Find where the given text appears and provide that cell's center as (X, Y) coordinate. 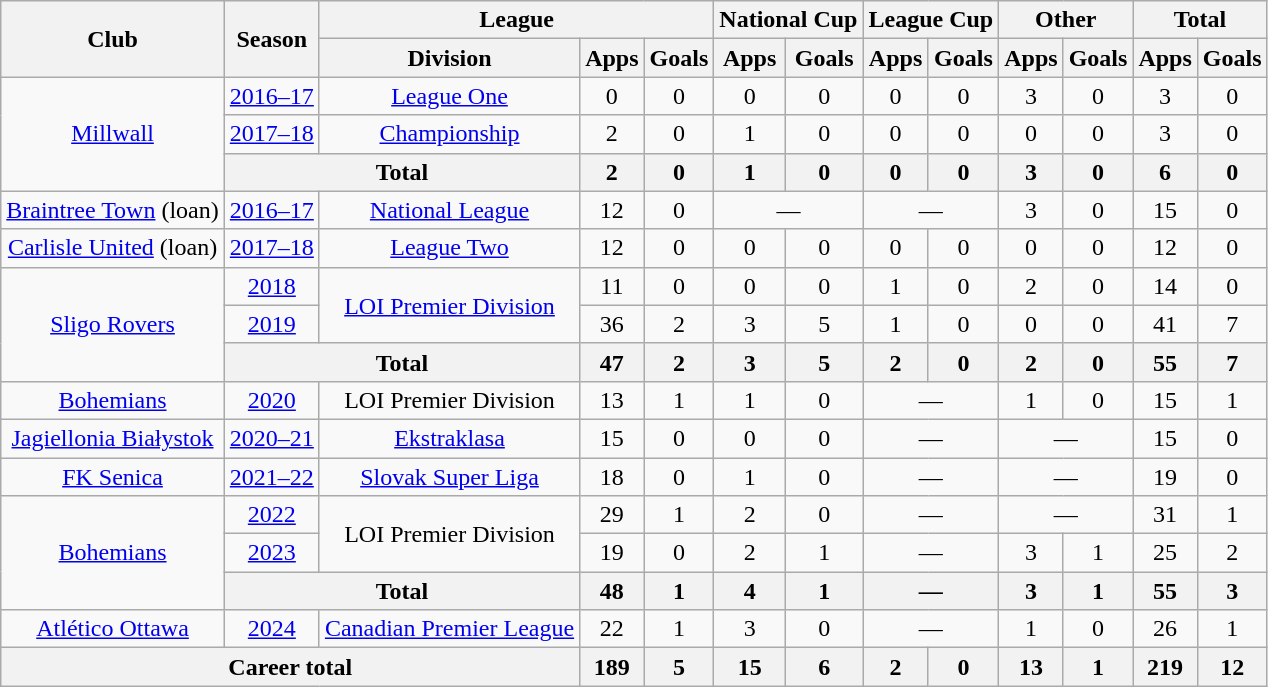
41 (1165, 324)
26 (1165, 629)
22 (612, 629)
National League (449, 210)
47 (612, 362)
189 (612, 667)
2021–22 (272, 477)
2019 (272, 324)
League One (449, 96)
31 (1165, 515)
Other (1066, 20)
League Cup (931, 20)
Ekstraklasa (449, 438)
Career total (290, 667)
36 (612, 324)
FK Senica (113, 477)
National Cup (788, 20)
29 (612, 515)
Millwall (113, 134)
11 (612, 286)
Canadian Premier League (449, 629)
Jagiellonia Białystok (113, 438)
Division (449, 58)
2020 (272, 400)
Braintree Town (loan) (113, 210)
48 (612, 591)
2024 (272, 629)
League Two (449, 248)
Club (113, 39)
Championship (449, 134)
2023 (272, 553)
Atlético Ottawa (113, 629)
2018 (272, 286)
Carlisle United (loan) (113, 248)
Season (272, 39)
18 (612, 477)
2022 (272, 515)
Sligo Rovers (113, 324)
219 (1165, 667)
4 (750, 591)
2020–21 (272, 438)
14 (1165, 286)
Slovak Super Liga (449, 477)
League (516, 20)
25 (1165, 553)
